Extract the [x, y] coordinate from the center of the cell holding the provided text.  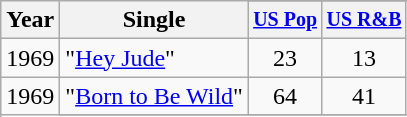
"Born to Be Wild" [154, 96]
13 [364, 58]
US R&B [364, 20]
Year [30, 20]
23 [284, 58]
41 [364, 96]
"Hey Jude" [154, 58]
64 [284, 96]
Single [154, 20]
US Pop [284, 20]
